Output the [x, y] coordinate of the center of the cell containing the given text.  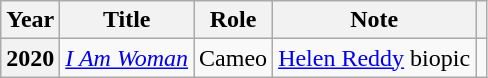
2020 [30, 58]
Title [127, 20]
Role [234, 20]
Helen Reddy biopic [374, 58]
Year [30, 20]
I Am Woman [127, 58]
Cameo [234, 58]
Note [374, 20]
